For the text-containing cell, return its midpoint in (x, y) coordinate format. 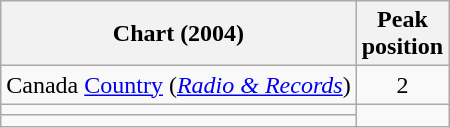
Peakposition (402, 34)
Chart (2004) (178, 34)
Canada Country (Radio & Records) (178, 85)
2 (402, 85)
